Determine the [x, y] coordinate at the center of the cell enclosing the given text.  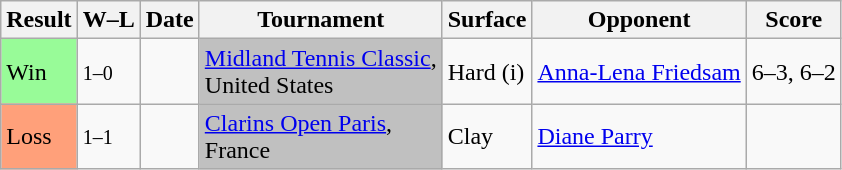
Anna-Lena Friedsam [639, 72]
Win [39, 72]
Date [170, 20]
Diane Parry [639, 136]
Clay [487, 136]
Score [794, 20]
1–1 [108, 136]
Midland Tennis Classic, United States [320, 72]
Loss [39, 136]
6–3, 6–2 [794, 72]
Clarins Open Paris, France [320, 136]
Opponent [639, 20]
Hard (i) [487, 72]
Tournament [320, 20]
1–0 [108, 72]
Result [39, 20]
W–L [108, 20]
Surface [487, 20]
